Search for the cell housing the specified text and yield its [X, Y] center coordinate. 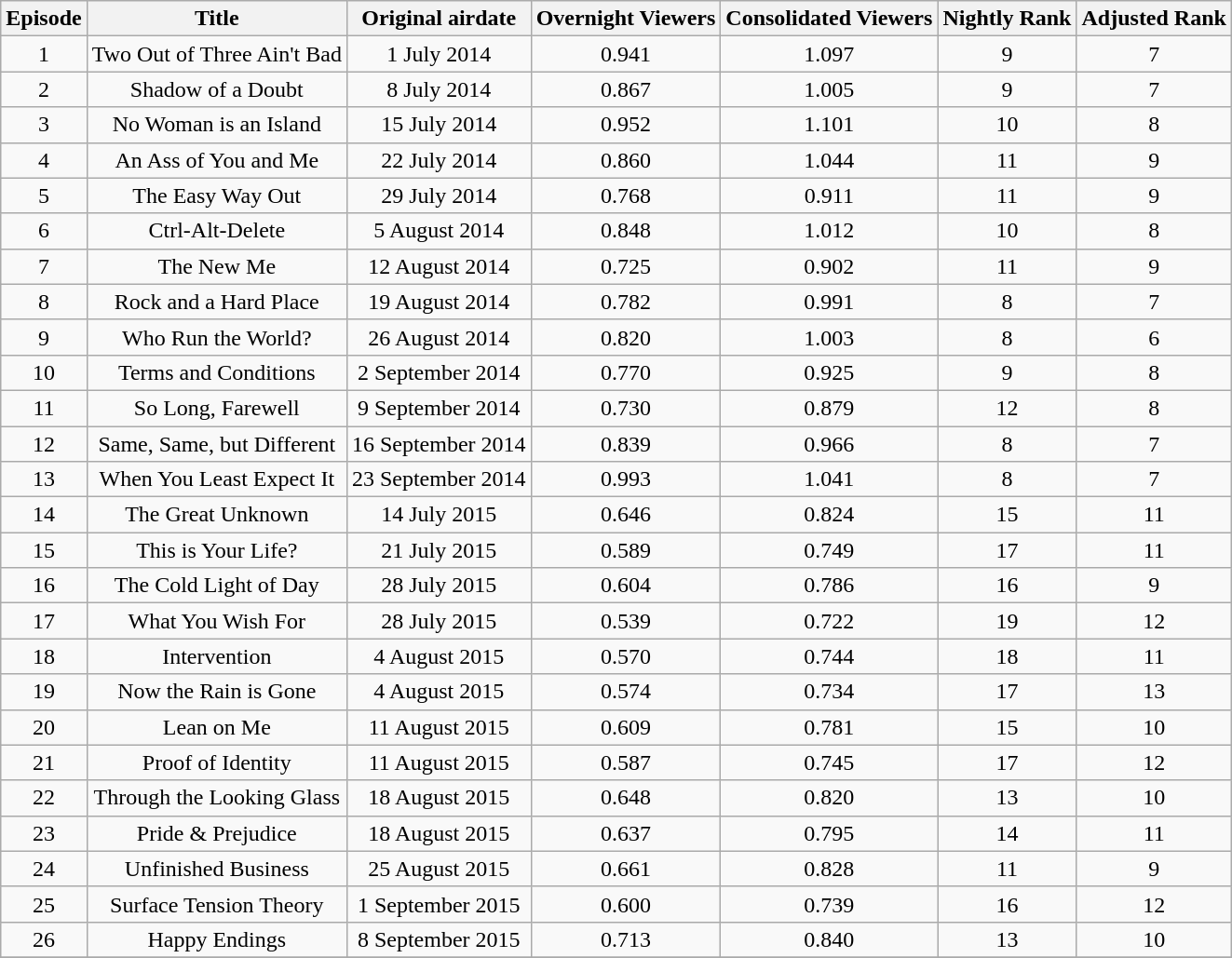
0.795 [829, 833]
Surface Tension Theory [216, 904]
This is Your Life? [216, 550]
1 September 2015 [439, 904]
Title [216, 19]
1.005 [829, 89]
0.768 [626, 196]
25 [44, 904]
0.604 [626, 586]
Happy Endings [216, 939]
0.574 [626, 692]
0.993 [626, 479]
Overnight Viewers [626, 19]
Intervention [216, 656]
0.609 [626, 727]
0.587 [626, 762]
26 August 2014 [439, 337]
0.824 [829, 515]
1.041 [829, 479]
8 September 2015 [439, 939]
0.713 [626, 939]
21 July 2015 [439, 550]
15 July 2014 [439, 125]
0.749 [829, 550]
No Woman is an Island [216, 125]
0.589 [626, 550]
What You Wish For [216, 621]
The New Me [216, 266]
0.745 [829, 762]
2 September 2014 [439, 372]
0.786 [829, 586]
Same, Same, but Different [216, 444]
20 [44, 727]
0.744 [829, 656]
An Ass of You and Me [216, 160]
1.097 [829, 54]
0.637 [626, 833]
Adjusted Rank [1154, 19]
14 July 2015 [439, 515]
Unfinished Business [216, 869]
1 [44, 54]
0.860 [626, 160]
19 August 2014 [439, 302]
Proof of Identity [216, 762]
Lean on Me [216, 727]
When You Least Expect It [216, 479]
Terms and Conditions [216, 372]
26 [44, 939]
Through the Looking Glass [216, 798]
24 [44, 869]
0.867 [626, 89]
4 [44, 160]
The Easy Way Out [216, 196]
Episode [44, 19]
25 August 2015 [439, 869]
Shadow of a Doubt [216, 89]
3 [44, 125]
Pride & Prejudice [216, 833]
2 [44, 89]
0.539 [626, 621]
0.991 [829, 302]
0.966 [829, 444]
Who Run the World? [216, 337]
0.839 [626, 444]
0.570 [626, 656]
0.770 [626, 372]
23 September 2014 [439, 479]
0.739 [829, 904]
0.925 [829, 372]
0.840 [829, 939]
Now the Rain is Gone [216, 692]
9 September 2014 [439, 408]
16 September 2014 [439, 444]
5 [44, 196]
0.648 [626, 798]
0.902 [829, 266]
So Long, Farewell [216, 408]
0.725 [626, 266]
0.600 [626, 904]
1.012 [829, 231]
Original airdate [439, 19]
0.828 [829, 869]
0.722 [829, 621]
12 August 2014 [439, 266]
21 [44, 762]
Nightly Rank [1008, 19]
5 August 2014 [439, 231]
1.044 [829, 160]
23 [44, 833]
Rock and a Hard Place [216, 302]
0.781 [829, 727]
0.734 [829, 692]
0.911 [829, 196]
0.848 [626, 231]
0.646 [626, 515]
Two Out of Three Ain't Bad [216, 54]
The Cold Light of Day [216, 586]
0.952 [626, 125]
22 [44, 798]
1.101 [829, 125]
Consolidated Viewers [829, 19]
22 July 2014 [439, 160]
0.879 [829, 408]
8 July 2014 [439, 89]
29 July 2014 [439, 196]
1.003 [829, 337]
Ctrl-Alt-Delete [216, 231]
0.661 [626, 869]
0.730 [626, 408]
0.941 [626, 54]
The Great Unknown [216, 515]
1 July 2014 [439, 54]
0.782 [626, 302]
